Output the (x, y) coordinate of the center of the cell containing the given text.  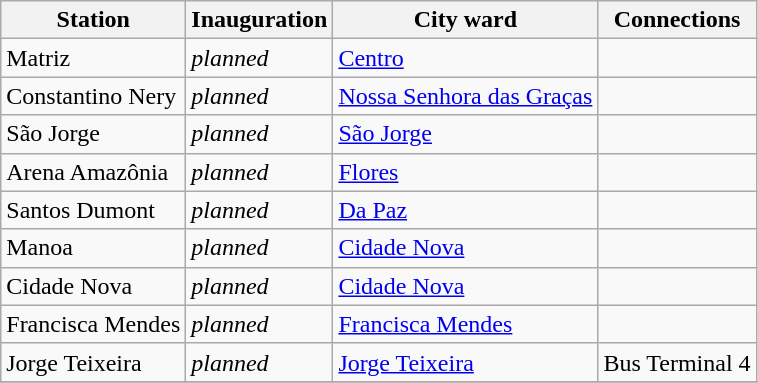
Connections (677, 20)
City ward (466, 20)
Matriz (94, 58)
Bus Terminal 4 (677, 362)
Inauguration (260, 20)
Centro (466, 58)
Santos Dumont (94, 210)
Constantino Nery (94, 96)
Flores (466, 172)
Manoa (94, 248)
Da Paz (466, 210)
Nossa Senhora das Graças (466, 96)
Station (94, 20)
Arena Amazônia (94, 172)
